Capture the cell that displays the provided text and extract its (X, Y) central coordinate. 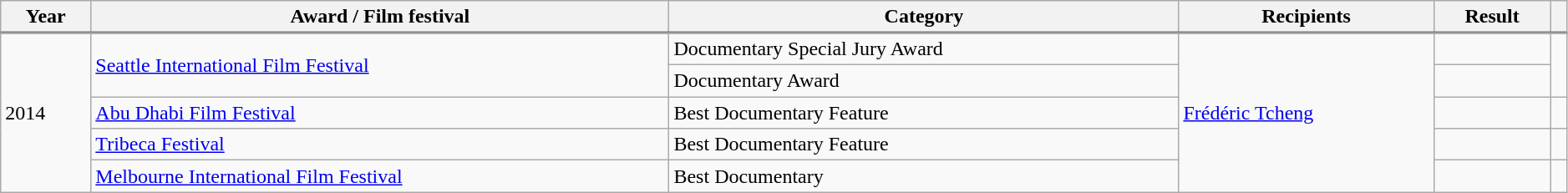
2014 (46, 113)
Best Documentary (924, 176)
Melbourne International Film Festival (380, 176)
Documentary Award (924, 81)
Category (924, 17)
Year (46, 17)
Documentary Special Jury Award (924, 49)
Frédéric Tcheng (1307, 113)
Recipients (1307, 17)
Tribeca Festival (380, 145)
Seattle International Film Festival (380, 65)
Award / Film festival (380, 17)
Abu Dhabi Film Festival (380, 113)
Result (1492, 17)
